Output the [X, Y] coordinate of the center of the cell containing the given text.  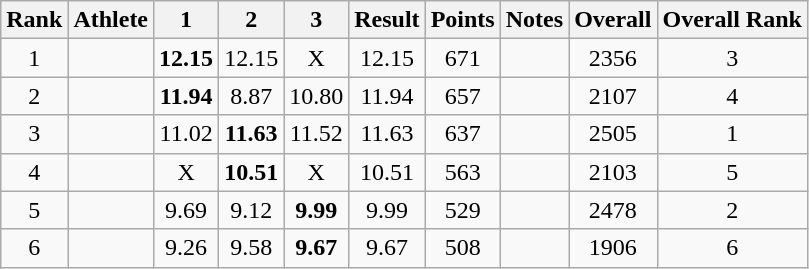
Overall [613, 20]
529 [462, 210]
508 [462, 248]
Points [462, 20]
8.87 [252, 96]
9.26 [186, 248]
2478 [613, 210]
2107 [613, 96]
2505 [613, 134]
9.69 [186, 210]
11.02 [186, 134]
Notes [534, 20]
2356 [613, 58]
Result [387, 20]
671 [462, 58]
563 [462, 172]
637 [462, 134]
Athlete [111, 20]
657 [462, 96]
10.80 [316, 96]
9.58 [252, 248]
9.12 [252, 210]
Rank [34, 20]
2103 [613, 172]
Overall Rank [732, 20]
11.52 [316, 134]
1906 [613, 248]
